Detect which cell encompasses the target text, then output its (X, Y) center coordinate. 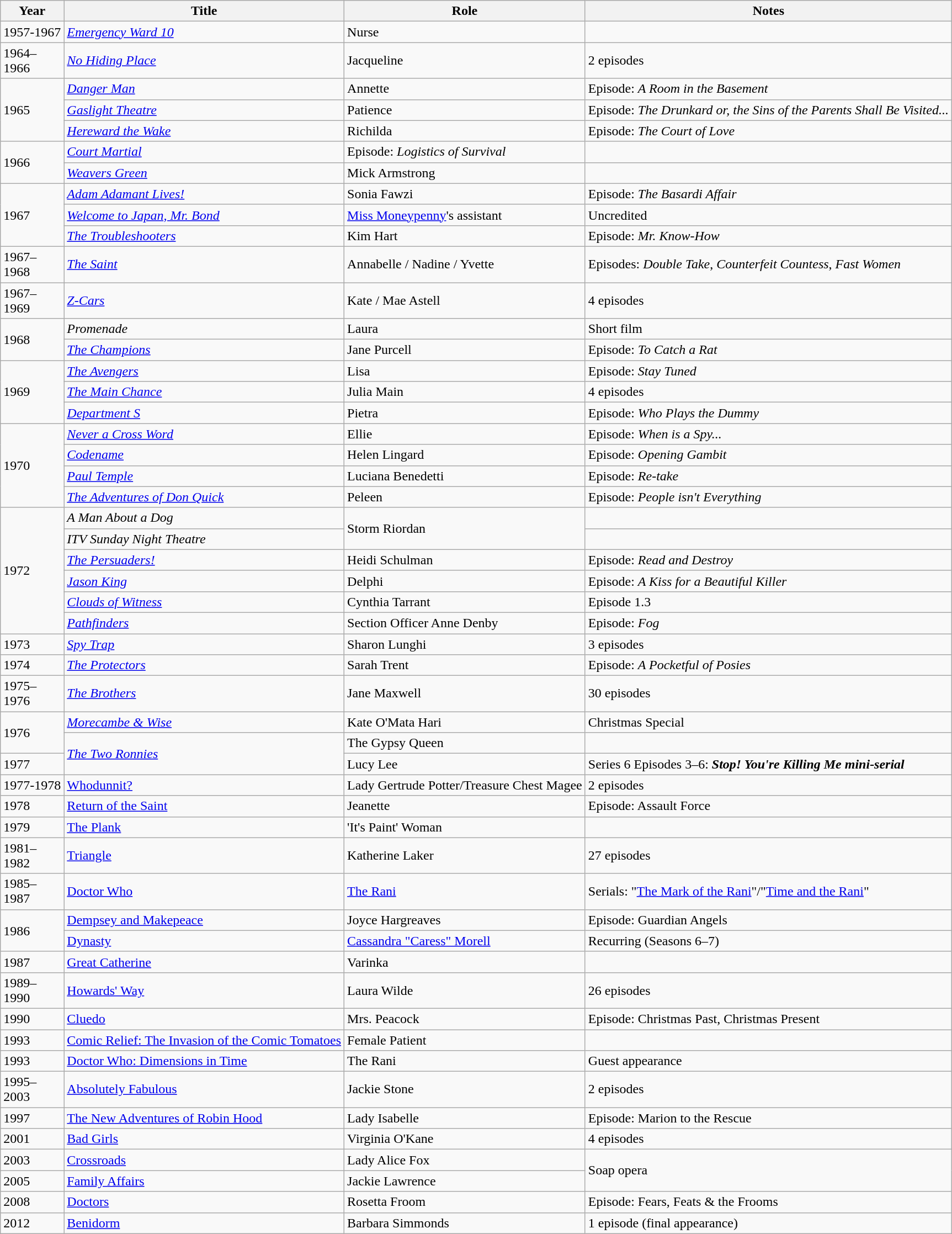
Crossroads (204, 1160)
No Hiding Place (204, 61)
Patience (465, 110)
Julia Main (465, 392)
Episode: To Catch a Rat (768, 350)
Delphi (465, 581)
The Persuaders! (204, 560)
The Champions (204, 350)
Title (204, 11)
Jackie Stone (465, 1090)
Dynasty (204, 941)
The Two Ronnies (204, 754)
'It's Paint' Woman (465, 827)
Soap opera (768, 1171)
Episode: Christmas Past, Christmas Present (768, 1019)
Benidorm (204, 1223)
1 episode (final appearance) (768, 1223)
Lisa (465, 371)
Episode: Fog (768, 623)
Episodes: Double Take, Counterfeit Countess, Fast Women (768, 264)
Rosetta Froom (465, 1202)
Annette (465, 89)
Recurring (Seasons 6–7) (768, 941)
1990 (32, 1019)
Episode: A Pocketful of Posies (768, 665)
1977 (32, 764)
Episode: Who Plays the Dummy (768, 413)
Lady Isabelle (465, 1118)
Sonia Fawzi (465, 194)
Lucy Lee (465, 764)
Spy Trap (204, 644)
1957-1967 (32, 32)
Short film (768, 329)
The Saint (204, 264)
Episode: Opening Gambit (768, 455)
30 episodes (768, 693)
Episode: A Room in the Basement (768, 89)
Episode: Stay Tuned (768, 371)
Department S (204, 413)
Adam Adamant Lives! (204, 194)
Jane Maxwell (465, 693)
Pietra (465, 413)
Episode: Re-take (768, 476)
1975–1976 (32, 693)
1995–2003 (32, 1090)
Episode: Assault Force (768, 806)
Series 6 Episodes 3–6: Stop! You're Killing Me mini-serial (768, 764)
The Plank (204, 827)
Episode: Logistics of Survival (465, 152)
The Adventures of Don Quick (204, 497)
Jane Purcell (465, 350)
Absolutely Fabulous (204, 1090)
27 episodes (768, 856)
Episode: When is a Spy... (768, 434)
1977-1978 (32, 785)
Laura Wilde (465, 991)
Miss Moneypenny's assistant (465, 215)
Peleen (465, 497)
Cluedo (204, 1019)
Episode: The Basardi Affair (768, 194)
Morecambe & Wise (204, 722)
Luciana Benedetti (465, 476)
1972 (32, 570)
Codename (204, 455)
1997 (32, 1118)
Great Catherine (204, 962)
Emergency Ward 10 (204, 32)
1987 (32, 962)
A Man About a Dog (204, 518)
3 episodes (768, 644)
Mrs. Peacock (465, 1019)
2012 (32, 1223)
Episode: Guardian Angels (768, 920)
Family Affairs (204, 1181)
Role (465, 11)
Laura (465, 329)
2008 (32, 1202)
1964–1966 (32, 61)
2003 (32, 1160)
Christmas Special (768, 722)
1974 (32, 665)
1969 (32, 392)
Whodunnit? (204, 785)
Welcome to Japan, Mr. Bond (204, 215)
Section Officer Anne Denby (465, 623)
1970 (32, 465)
Sarah Trent (465, 665)
1968 (32, 340)
Episode: People isn't Everything (768, 497)
Paul Temple (204, 476)
2005 (32, 1181)
26 episodes (768, 991)
Episode: Mr. Know-How (768, 236)
Return of the Saint (204, 806)
Dempsey and Makepeace (204, 920)
Female Patient (465, 1040)
1973 (32, 644)
Katherine Laker (465, 856)
Comic Relief: The Invasion of the Comic Tomatoes (204, 1040)
Annabelle / Nadine / Yvette (465, 264)
Sharon Lunghi (465, 644)
Doctor Who (204, 891)
Episode: Marion to the Rescue (768, 1118)
Year (32, 11)
The Protectors (204, 665)
Z-Cars (204, 300)
1986 (32, 930)
Doctor Who: Dimensions in Time (204, 1061)
Notes (768, 11)
1965 (32, 110)
Virginia O'Kane (465, 1139)
Jason King (204, 581)
Episode 1.3 (768, 602)
Howards' Way (204, 991)
Gaslight Theatre (204, 110)
1976 (32, 733)
Mick Armstrong (465, 173)
Storm Riordan (465, 528)
Weavers Green (204, 173)
Never a Cross Word (204, 434)
1967–1968 (32, 264)
Uncredited (768, 215)
Serials: "The Mark of the Rani"/"Time and the Rani" (768, 891)
Triangle (204, 856)
Jackie Lawrence (465, 1181)
1978 (32, 806)
1966 (32, 162)
Heidi Schulman (465, 560)
1967–1969 (32, 300)
Varinka (465, 962)
Episode: Fears, Feats & the Frooms (768, 1202)
Nurse (465, 32)
Promenade (204, 329)
Helen Lingard (465, 455)
Bad Girls (204, 1139)
1967 (32, 215)
2001 (32, 1139)
ITV Sunday Night Theatre (204, 539)
Guest appearance (768, 1061)
Cassandra "Caress" Morell (465, 941)
Kate O'Mata Hari (465, 722)
The Gypsy Queen (465, 743)
The Main Chance (204, 392)
Kim Hart (465, 236)
Clouds of Witness (204, 602)
Danger Man (204, 89)
1979 (32, 827)
Ellie (465, 434)
Jeanette (465, 806)
Barbara Simmonds (465, 1223)
Episode: A Kiss for a Beautiful Killer (768, 581)
Lady Alice Fox (465, 1160)
Episode: The Court of Love (768, 131)
Episode: The Drunkard or, the Sins of the Parents Shall Be Visited... (768, 110)
The Avengers (204, 371)
Joyce Hargreaves (465, 920)
Jacqueline (465, 61)
The Troubleshooters (204, 236)
Kate / Mae Astell (465, 300)
The New Adventures of Robin Hood (204, 1118)
Cynthia Tarrant (465, 602)
1985–1987 (32, 891)
Court Martial (204, 152)
Pathfinders (204, 623)
1989–1990 (32, 991)
Richilda (465, 131)
The Brothers (204, 693)
Doctors (204, 1202)
1981–1982 (32, 856)
Lady Gertrude Potter/Treasure Chest Magee (465, 785)
Episode: Read and Destroy (768, 560)
Hereward the Wake (204, 131)
